Find where the given text appears and provide that cell's center as (X, Y) coordinate. 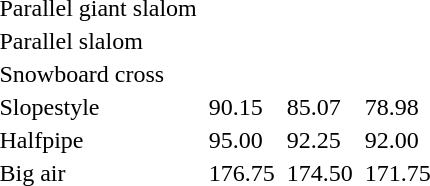
95.00 (242, 140)
90.15 (242, 107)
85.07 (320, 107)
92.25 (320, 140)
